Capture the cell that displays the provided text and extract its (X, Y) central coordinate. 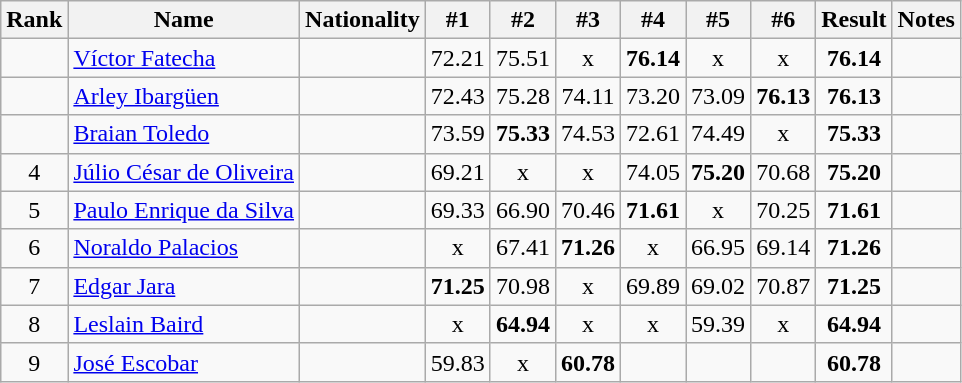
Result (854, 20)
69.33 (458, 210)
Rank (34, 20)
74.53 (588, 134)
Name (184, 20)
#4 (652, 20)
72.43 (458, 96)
66.90 (522, 210)
70.68 (784, 172)
70.25 (784, 210)
Noraldo Palacios (184, 248)
75.28 (522, 96)
Júlio César de Oliveira (184, 172)
#2 (522, 20)
66.95 (718, 248)
#3 (588, 20)
José Escobar (184, 362)
Víctor Fatecha (184, 58)
74.49 (718, 134)
69.89 (652, 286)
69.14 (784, 248)
#6 (784, 20)
67.41 (522, 248)
#5 (718, 20)
73.59 (458, 134)
Leslain Baird (184, 324)
70.46 (588, 210)
6 (34, 248)
Arley Ibargüen (184, 96)
74.11 (588, 96)
72.61 (652, 134)
69.21 (458, 172)
69.02 (718, 286)
4 (34, 172)
Braian Toledo (184, 134)
75.51 (522, 58)
9 (34, 362)
72.21 (458, 58)
59.39 (718, 324)
Notes (926, 20)
73.09 (718, 96)
Paulo Enrique da Silva (184, 210)
5 (34, 210)
70.98 (522, 286)
7 (34, 286)
74.05 (652, 172)
Nationality (363, 20)
59.83 (458, 362)
Edgar Jara (184, 286)
8 (34, 324)
70.87 (784, 286)
#1 (458, 20)
73.20 (652, 96)
